Search for the cell housing the specified text and yield its (X, Y) center coordinate. 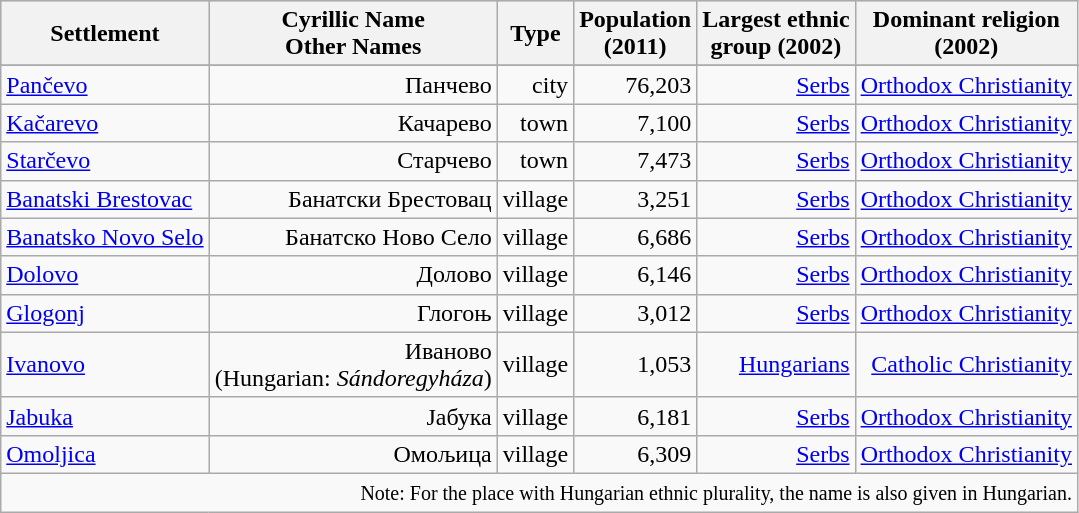
Dominant religion(2002) (966, 34)
Долово (353, 275)
6,181 (636, 416)
76,203 (636, 85)
Glogonj (105, 313)
Глогоњ (353, 313)
1,053 (636, 364)
Старчево (353, 161)
6,686 (636, 237)
Banatsko Novo Selo (105, 237)
Note: For the place with Hungarian ethnic plurality, the name is also given in Hungarian. (540, 492)
Јабука (353, 416)
Hungarians (776, 364)
6,146 (636, 275)
Jabuka (105, 416)
7,473 (636, 161)
Панчево (353, 85)
Population(2011) (636, 34)
city (535, 85)
Kačarevo (105, 123)
Качарево (353, 123)
Pančevo (105, 85)
Ivanovo (105, 364)
Settlement (105, 34)
3,251 (636, 199)
6,309 (636, 454)
Largest ethnicgroup (2002) (776, 34)
Иваново(Hungarian: Sándoregyháza) (353, 364)
Банатски Брестовац (353, 199)
Омољица (353, 454)
3,012 (636, 313)
Catholic Christianity (966, 364)
7,100 (636, 123)
Starčevo (105, 161)
Банатско Ново Село (353, 237)
Dolovo (105, 275)
Omoljica (105, 454)
Cyrillic NameOther Names (353, 34)
Type (535, 34)
Banatski Brestovac (105, 199)
